Capture the cell that displays the provided text and extract its [X, Y] central coordinate. 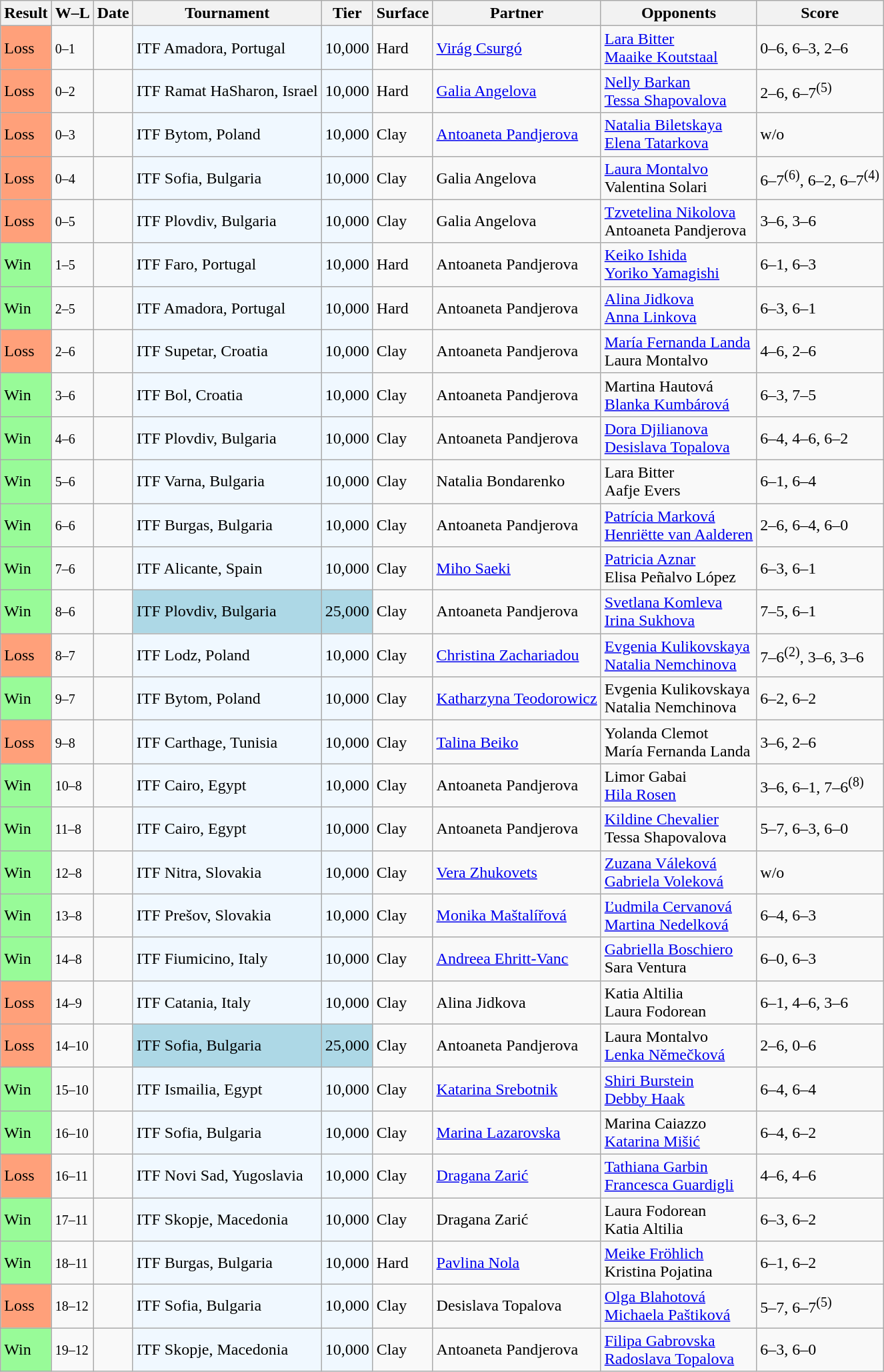
ITF Bol, Croatia [227, 395]
Limor Gabai Hila Rosen [679, 786]
ITF Ramat HaSharon, Israel [227, 91]
0–3 [72, 135]
15–10 [72, 1089]
Yolanda Clemot María Fernanda Landa [679, 742]
ITF Varna, Bulgaria [227, 482]
Tathiana Garbin Francesca Guardigli [679, 1175]
9–7 [72, 699]
Pavlina Nola [517, 1263]
6–1, 6–3 [820, 264]
7–5, 6–1 [820, 612]
14–10 [72, 1046]
10–8 [72, 786]
4–6, 2–6 [820, 351]
7–6(2), 3–6, 3–6 [820, 655]
Tier [347, 13]
6–6 [72, 524]
Talina Beiko [517, 742]
Natalia Bondarenko [517, 482]
6–1, 6–2 [820, 1263]
14–8 [72, 959]
Desislava Topalova [517, 1306]
Natalia Biletskaya Elena Tatarkova [679, 135]
13–8 [72, 915]
6–3, 7–5 [820, 395]
2–5 [72, 308]
Alina Jidkova Anna Linkova [679, 308]
5–6 [72, 482]
6–4, 6–4 [820, 1089]
ITF Lodz, Poland [227, 655]
Date [113, 13]
Katarina Srebotnik [517, 1089]
0–4 [72, 177]
3–6, 2–6 [820, 742]
14–9 [72, 1002]
Keiko Ishida Yoriko Yamagishi [679, 264]
Patricia Aznar Elisa Peñalvo López [679, 568]
ITF Novi Sad, Yugoslavia [227, 1175]
ITF Ismailia, Egypt [227, 1089]
Olga Blahotová Michaela Paštiková [679, 1306]
18–12 [72, 1306]
W–L [72, 13]
6–3, 6–2 [820, 1219]
ITF Carthage, Tunisia [227, 742]
Marina Caiazzo Katarina Mišić [679, 1133]
3–6, 6–1, 7–6(8) [820, 786]
Laura Montalvo Lenka Němečková [679, 1046]
Score [820, 13]
11–8 [72, 828]
16–11 [72, 1175]
8–7 [72, 655]
4–6 [72, 438]
4–6, 4–6 [820, 1175]
Vera Zhukovets [517, 872]
Patrícia Marková Henriëtte van Aalderen [679, 524]
Partner [517, 13]
Alina Jidkova [517, 1002]
18–11 [72, 1263]
16–10 [72, 1133]
Katia Altilia Laura Fodorean [679, 1002]
0–1 [72, 48]
6–1, 6–4 [820, 482]
0–2 [72, 91]
1–5 [72, 264]
6–4, 4–6, 6–2 [820, 438]
Result [26, 13]
Dora Djilianova Desislava Topalova [679, 438]
19–12 [72, 1350]
6–1, 4–6, 3–6 [820, 1002]
Andreea Ehritt-Vanc [517, 959]
9–8 [72, 742]
Filipa Gabrovska Radoslava Topalova [679, 1350]
Meike Fröhlich Kristina Pojatina [679, 1263]
Marina Lazarovska [517, 1133]
8–6 [72, 612]
Svetlana Komleva Irina Sukhova [679, 612]
ITF Fiumicino, Italy [227, 959]
Laura Fodorean Katia Altilia [679, 1219]
Monika Maštalířová [517, 915]
6–0, 6–3 [820, 959]
Gabriella Boschiero Sara Ventura [679, 959]
Lara Bitter Maaike Koutstaal [679, 48]
Surface [403, 13]
Tournament [227, 13]
5–7, 6–7(5) [820, 1306]
17–11 [72, 1219]
2–6, 6–4, 6–0 [820, 524]
3–6, 3–6 [820, 221]
Nelly Barkan Tessa Shapovalova [679, 91]
Opponents [679, 13]
ITF Prešov, Slovakia [227, 915]
6–4, 6–3 [820, 915]
Tzvetelina Nikolova Antoaneta Pandjerova [679, 221]
Virág Csurgó [517, 48]
Martina Hautová Blanka Kumbárová [679, 395]
Lara Bitter Aafje Evers [679, 482]
Shiri Burstein Debby Haak [679, 1089]
2–6, 6–7(5) [820, 91]
Christina Zachariadou [517, 655]
ITF Catania, Italy [227, 1002]
12–8 [72, 872]
María Fernanda Landa Laura Montalvo [679, 351]
ITF Alicante, Spain [227, 568]
Katharzyna Teodorowicz [517, 699]
Laura Montalvo Valentina Solari [679, 177]
Zuzana Váleková Gabriela Voleková [679, 872]
0–5 [72, 221]
6–7(6), 6–2, 6–7(4) [820, 177]
5–7, 6–3, 6–0 [820, 828]
7–6 [72, 568]
6–2, 6–2 [820, 699]
3–6 [72, 395]
ITF Faro, Portugal [227, 264]
2–6 [72, 351]
0–6, 6–3, 2–6 [820, 48]
ITF Nitra, Slovakia [227, 872]
Kildine Chevalier Tessa Shapovalova [679, 828]
6–3, 6–0 [820, 1350]
2–6, 0–6 [820, 1046]
Ľudmila Cervanová Martina Nedelková [679, 915]
Miho Saeki [517, 568]
ITF Supetar, Croatia [227, 351]
6–4, 6–2 [820, 1133]
